From the cell containing the given text, extract its center point as [X, Y] coordinate. 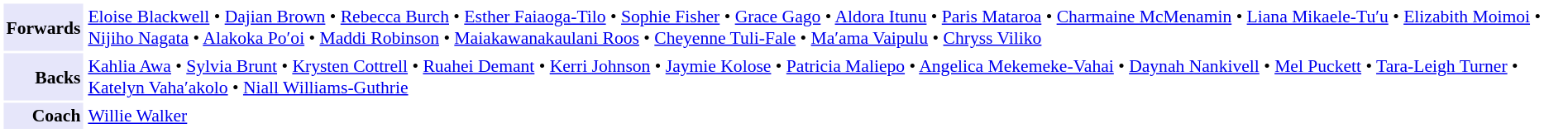
Willie Walker [825, 116]
Coach [43, 116]
Forwards [43, 26]
Backs [43, 76]
